Search for the cell housing the specified text and yield its [X, Y] center coordinate. 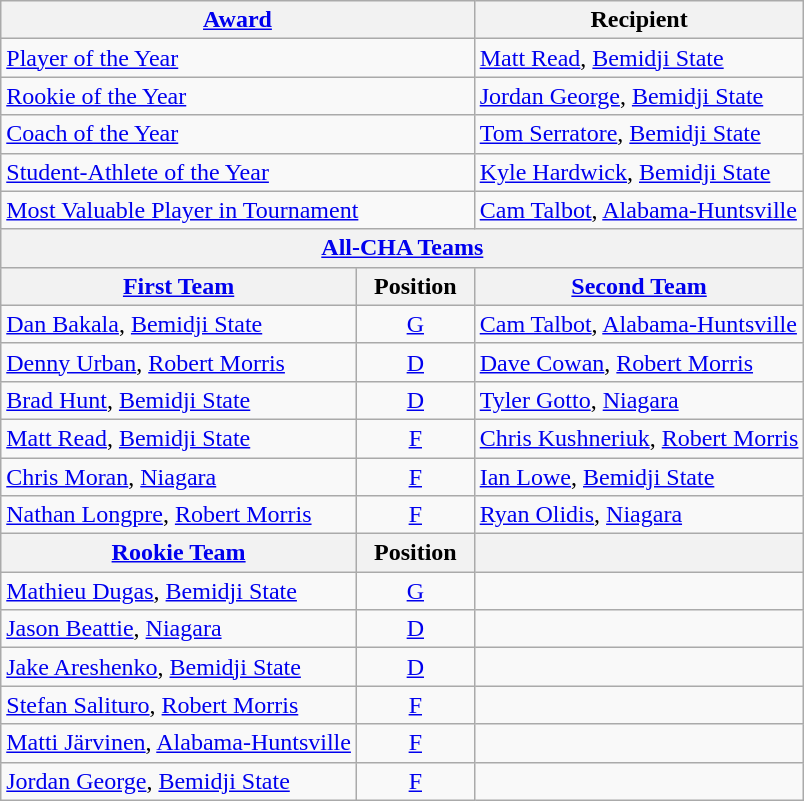
Jason Beattie, Niagara [179, 629]
Tyler Gotto, Niagara [639, 400]
Chris Moran, Niagara [179, 477]
Rookie Team [179, 553]
All-CHA Teams [402, 248]
Kyle Hardwick, Bemidji State [639, 172]
Rookie of the Year [238, 96]
Jake Areshenko, Bemidji State [179, 667]
Tom Serratore, Bemidji State [639, 134]
First Team [179, 286]
Chris Kushneriuk, Robert Morris [639, 438]
Coach of the Year [238, 134]
Brad Hunt, Bemidji State [179, 400]
Award [238, 20]
Dan Bakala, Bemidji State [179, 324]
Most Valuable Player in Tournament [238, 210]
Ian Lowe, Bemidji State [639, 477]
Stefan Salituro, Robert Morris [179, 705]
Nathan Longpre, Robert Morris [179, 515]
Matti Järvinen, Alabama-Huntsville [179, 743]
Ryan Olidis, Niagara [639, 515]
Second Team [639, 286]
Player of the Year [238, 58]
Recipient [639, 20]
Mathieu Dugas, Bemidji State [179, 591]
Denny Urban, Robert Morris [179, 362]
Dave Cowan, Robert Morris [639, 362]
Student-Athlete of the Year [238, 172]
